Pinpoint the cell where the given text exists, returning its (x, y) midpoint coordinate. 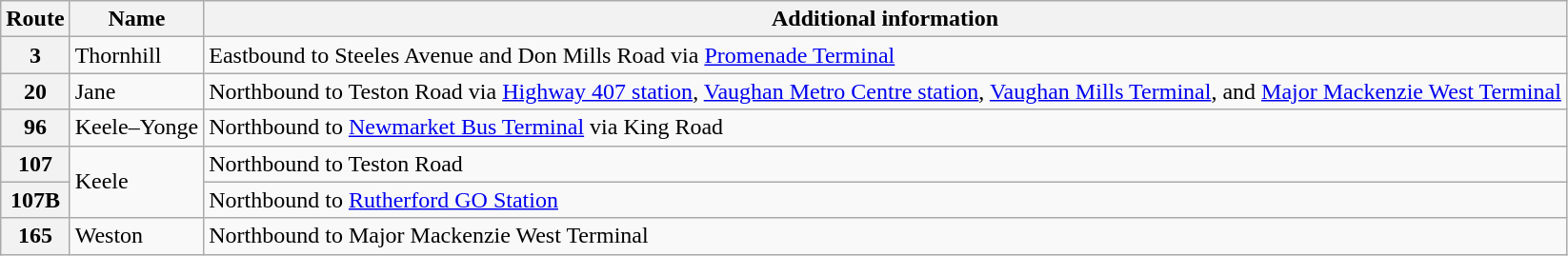
Weston (137, 236)
Additional information (886, 19)
Keele–Yonge (137, 128)
20 (35, 91)
Jane (137, 91)
107B (35, 200)
Route (35, 19)
Thornhill (137, 55)
Name (137, 19)
165 (35, 236)
Northbound to Newmarket Bus Terminal via King Road (886, 128)
Northbound to Rutherford GO Station (886, 200)
96 (35, 128)
Northbound to Major Mackenzie West Terminal (886, 236)
Northbound to Teston Road via Highway 407 station, Vaughan Metro Centre station, Vaughan Mills Terminal, and Major Mackenzie West Terminal (886, 91)
3 (35, 55)
Northbound to Teston Road (886, 164)
Keele (137, 182)
Eastbound to Steeles Avenue and Don Mills Road via Promenade Terminal (886, 55)
107 (35, 164)
